For the text-containing cell, return its midpoint in (X, Y) coordinate format. 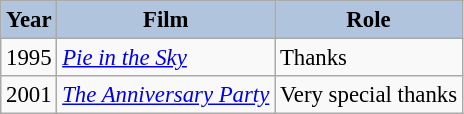
1995 (29, 58)
Pie in the Sky (166, 58)
The Anniversary Party (166, 95)
Film (166, 20)
Very special thanks (369, 95)
Role (369, 20)
Year (29, 20)
2001 (29, 95)
Thanks (369, 58)
